Provide the (x, y) coordinate of the cell's center where the given text is located.  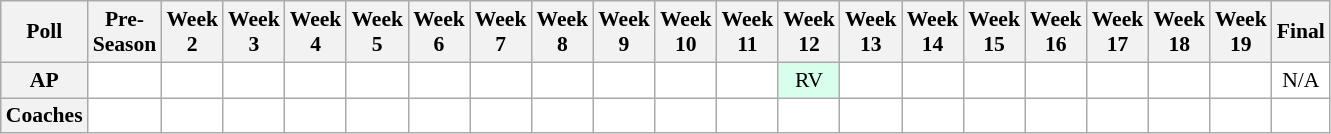
Week19 (1241, 32)
Week18 (1179, 32)
Pre-Season (125, 32)
Week6 (439, 32)
Week11 (748, 32)
Poll (44, 32)
Week15 (994, 32)
Week16 (1056, 32)
Week3 (254, 32)
Week4 (316, 32)
Week14 (933, 32)
AP (44, 80)
Week7 (501, 32)
Week9 (624, 32)
N/A (1301, 80)
Week10 (686, 32)
Coaches (44, 116)
Final (1301, 32)
Week12 (809, 32)
Week2 (192, 32)
Week8 (562, 32)
Week13 (871, 32)
RV (809, 80)
Week5 (377, 32)
Week17 (1118, 32)
